Scan for the cell matching the given text and deliver its (x, y) coordinate at center. 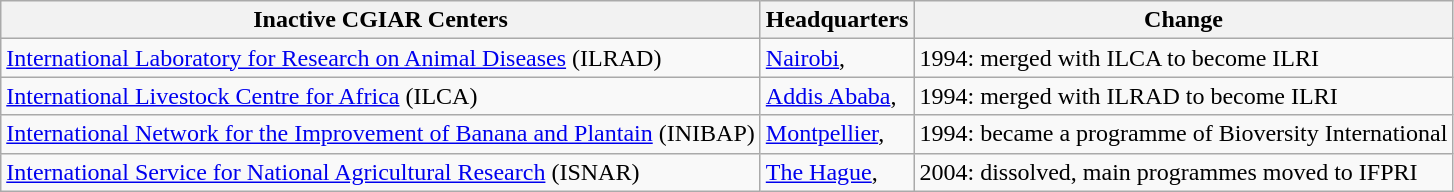
Nairobi, (837, 58)
International Livestock Centre for Africa (ILCA) (381, 96)
International Network for the Improvement of Banana and Plantain (INIBAP) (381, 134)
Headquarters (837, 20)
Montpellier, (837, 134)
The Hague, (837, 172)
1994: merged with ILRAD to become ILRI (1184, 96)
International Service for National Agricultural Research (ISNAR) (381, 172)
1994: became a programme of Bioversity International (1184, 134)
International Laboratory for Research on Animal Diseases (ILRAD) (381, 58)
Inactive CGIAR Centers (381, 20)
1994: merged with ILCA to become ILRI (1184, 58)
2004: dissolved, main programmes moved to IFPRI (1184, 172)
Addis Ababa, (837, 96)
Change (1184, 20)
